From the cell containing the given text, extract its center point as (x, y) coordinate. 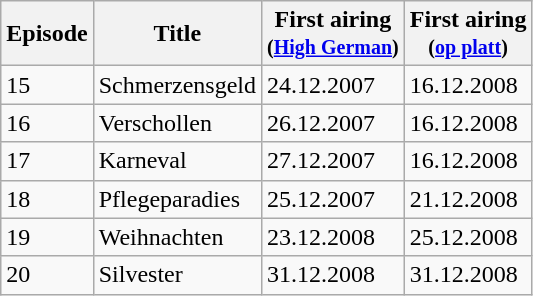
Silvester (177, 275)
25.12.2008 (468, 237)
Schmerzensgeld (177, 85)
15 (47, 85)
23.12.2008 (334, 237)
Weihnachten (177, 237)
17 (47, 161)
26.12.2007 (334, 123)
Karneval (177, 161)
20 (47, 275)
Title (177, 34)
25.12.2007 (334, 199)
24.12.2007 (334, 85)
21.12.2008 (468, 199)
First airing(op platt) (468, 34)
First airing(High German) (334, 34)
16 (47, 123)
27.12.2007 (334, 161)
Pflegeparadies (177, 199)
18 (47, 199)
19 (47, 237)
Episode (47, 34)
Verschollen (177, 123)
